Pinpoint the cell where the given text exists, returning its (X, Y) midpoint coordinate. 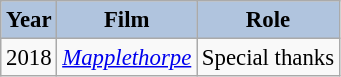
2018 (29, 58)
Year (29, 20)
Film (127, 20)
Mapplethorpe (127, 58)
Special thanks (268, 58)
Role (268, 20)
